Pinpoint the cell where the given text exists, returning its (X, Y) midpoint coordinate. 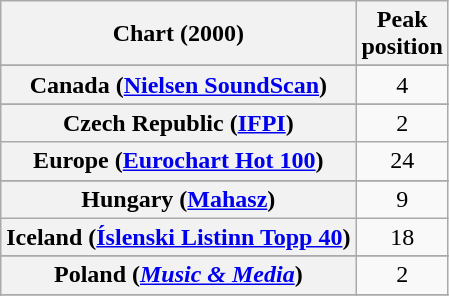
Canada (Nielsen SoundScan) (178, 85)
24 (402, 161)
4 (402, 85)
18 (402, 237)
Chart (2000) (178, 34)
9 (402, 199)
Peakposition (402, 34)
Hungary (Mahasz) (178, 199)
Iceland (Íslenski Listinn Topp 40) (178, 237)
Europe (Eurochart Hot 100) (178, 161)
Czech Republic (IFPI) (178, 123)
Poland (Music & Media) (178, 275)
